Determine the (X, Y) coordinate at the center of the cell enclosing the given text.  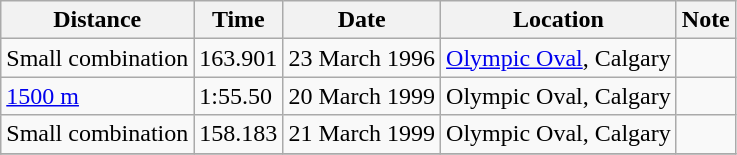
163.901 (238, 58)
Location (559, 20)
20 March 1999 (362, 96)
Note (706, 20)
1:55.50 (238, 96)
158.183 (238, 134)
Time (238, 20)
Date (362, 20)
21 March 1999 (362, 134)
23 March 1996 (362, 58)
1500 m (98, 96)
Distance (98, 20)
